Capture the cell that displays the provided text and extract its (X, Y) central coordinate. 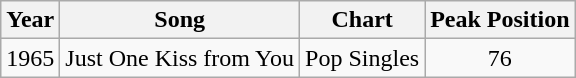
Pop Singles (362, 58)
76 (500, 58)
1965 (30, 58)
Song (180, 20)
Chart (362, 20)
Peak Position (500, 20)
Year (30, 20)
Just One Kiss from You (180, 58)
